Detect which cell encompasses the target text, then output its [x, y] center coordinate. 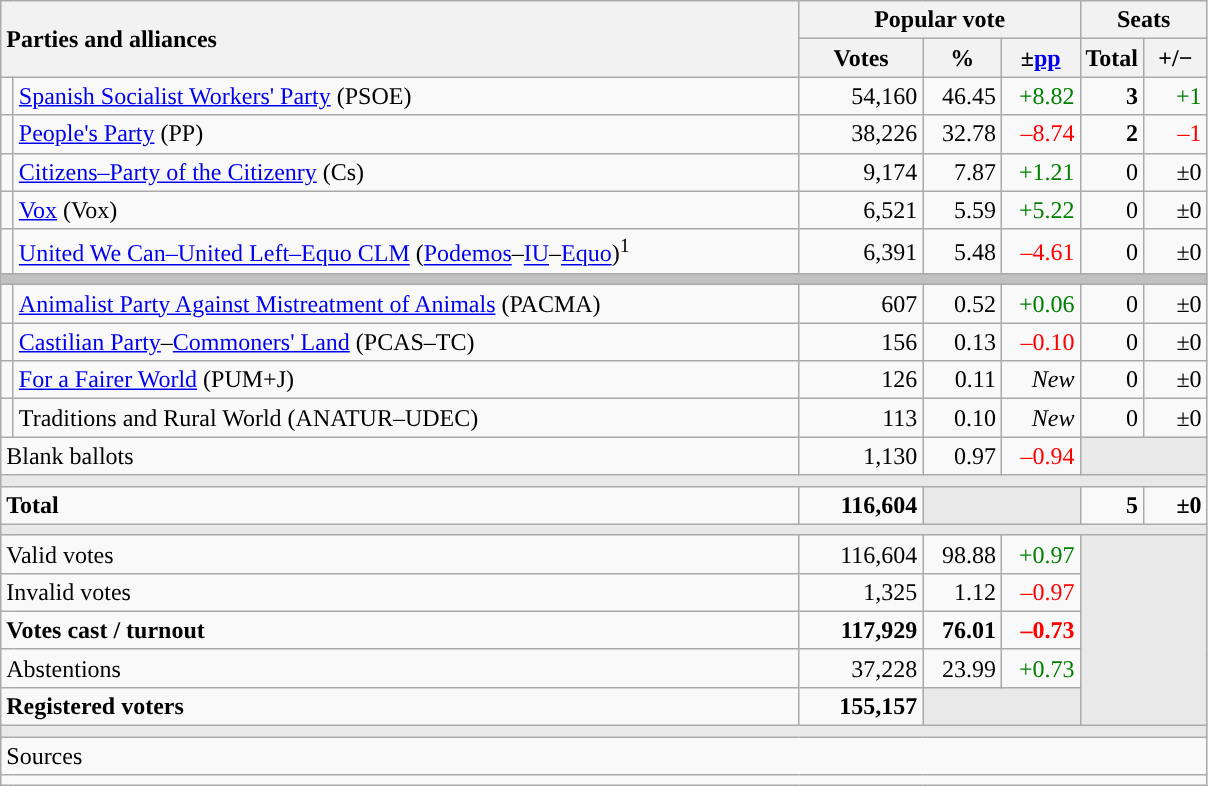
+0.73 [1040, 668]
37,228 [861, 668]
0.52 [962, 304]
76.01 [962, 630]
United We Can–United Left–Equo CLM (Podemos–IU–Equo)1 [406, 252]
% [962, 58]
Valid votes [400, 554]
2 [1112, 134]
Parties and alliances [400, 39]
+8.82 [1040, 96]
Registered voters [400, 706]
6,521 [861, 210]
Traditions and Rural World (ANATUR–UDEC) [406, 418]
1,325 [861, 592]
607 [861, 304]
Abstentions [400, 668]
7.87 [962, 172]
+0.06 [1040, 304]
156 [861, 342]
Votes [861, 58]
Vox (Vox) [406, 210]
155,157 [861, 706]
38,226 [861, 134]
Seats [1144, 20]
3 [1112, 96]
Votes cast / turnout [400, 630]
0.10 [962, 418]
Citizens–Party of the Citizenry (Cs) [406, 172]
1,130 [861, 456]
–0.94 [1040, 456]
54,160 [861, 96]
0.97 [962, 456]
0.11 [962, 380]
32.78 [962, 134]
Sources [604, 756]
Blank ballots [400, 456]
6,391 [861, 252]
Animalist Party Against Mistreatment of Animals (PACMA) [406, 304]
Invalid votes [400, 592]
People's Party (PP) [406, 134]
Spanish Socialist Workers' Party (PSOE) [406, 96]
46.45 [962, 96]
9,174 [861, 172]
+5.22 [1040, 210]
For a Fairer World (PUM+J) [406, 380]
5.59 [962, 210]
+/− [1176, 58]
126 [861, 380]
1.12 [962, 592]
Castilian Party–Commoners' Land (PCAS–TC) [406, 342]
+1 [1176, 96]
5.48 [962, 252]
–0.10 [1040, 342]
98.88 [962, 554]
Popular vote [940, 20]
–1 [1176, 134]
–8.74 [1040, 134]
+1.21 [1040, 172]
–0.73 [1040, 630]
±pp [1040, 58]
23.99 [962, 668]
–4.61 [1040, 252]
0.13 [962, 342]
–0.97 [1040, 592]
+0.97 [1040, 554]
113 [861, 418]
5 [1112, 505]
117,929 [861, 630]
